Pinpoint the cell where the given text exists, returning its [x, y] midpoint coordinate. 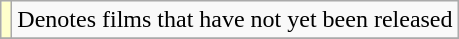
Denotes films that have not yet been released [235, 20]
